Search for the cell housing the specified text and yield its (x, y) center coordinate. 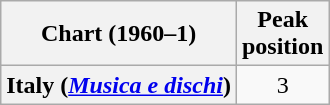
Italy (Musica e dischi) (119, 85)
3 (282, 85)
Chart (1960–1) (119, 34)
Peakposition (282, 34)
